Extract the (X, Y) coordinate from the center of the cell holding the provided text.  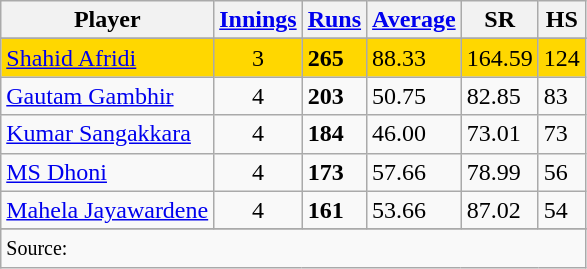
SR (500, 20)
HS (562, 20)
124 (562, 58)
73.01 (500, 134)
164.59 (500, 58)
173 (334, 172)
161 (334, 210)
88.33 (414, 58)
57.66 (414, 172)
78.99 (500, 172)
MS Dhoni (108, 172)
Gautam Gambhir (108, 96)
3 (258, 58)
56 (562, 172)
Shahid Afridi (108, 58)
Innings (258, 20)
Source: (294, 248)
Runs (334, 20)
Average (414, 20)
53.66 (414, 210)
265 (334, 58)
Kumar Sangakkara (108, 134)
50.75 (414, 96)
Player (108, 20)
46.00 (414, 134)
83 (562, 96)
73 (562, 134)
203 (334, 96)
54 (562, 210)
184 (334, 134)
82.85 (500, 96)
87.02 (500, 210)
Mahela Jayawardene (108, 210)
